Identify which cell holds the provided text, then report its [X, Y] central coordinate. 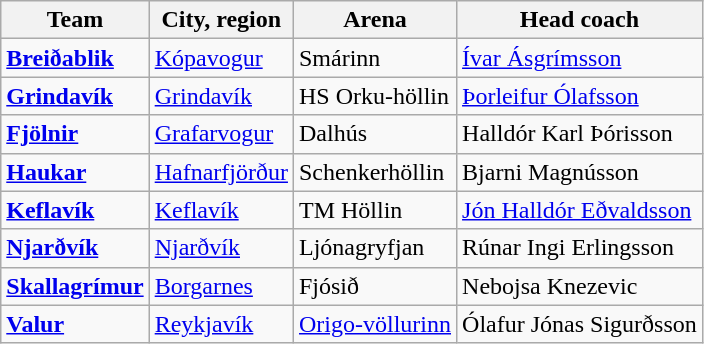
Arena [374, 20]
City, region [221, 20]
Haukar [75, 172]
Kópavogur [221, 58]
Breiðablik [75, 58]
Þorleifur Ólafsson [580, 96]
Smárinn [374, 58]
HS Orku-höllin [374, 96]
Halldór Karl Þórisson [580, 134]
Team [75, 20]
Nebojsa Knezevic [580, 286]
Ólafur Jónas Sigurðsson [580, 324]
Hafnarfjörður [221, 172]
Fjölnir [75, 134]
Ljónagryfjan [374, 248]
Grafarvogur [221, 134]
Borgarnes [221, 286]
Valur [75, 324]
TM Höllin [374, 210]
Bjarni Magnússon [580, 172]
Fjósið [374, 286]
Ívar Ásgrímsson [580, 58]
Reykjavík [221, 324]
Schenkerhöllin [374, 172]
Rúnar Ingi Erlingsson [580, 248]
Head coach [580, 20]
Dalhús [374, 134]
Origo-völlurinn [374, 324]
Jón Halldór Eðvaldsson [580, 210]
Skallagrímur [75, 286]
